Locate the cell with the specified text and output its (x, y) center coordinate. 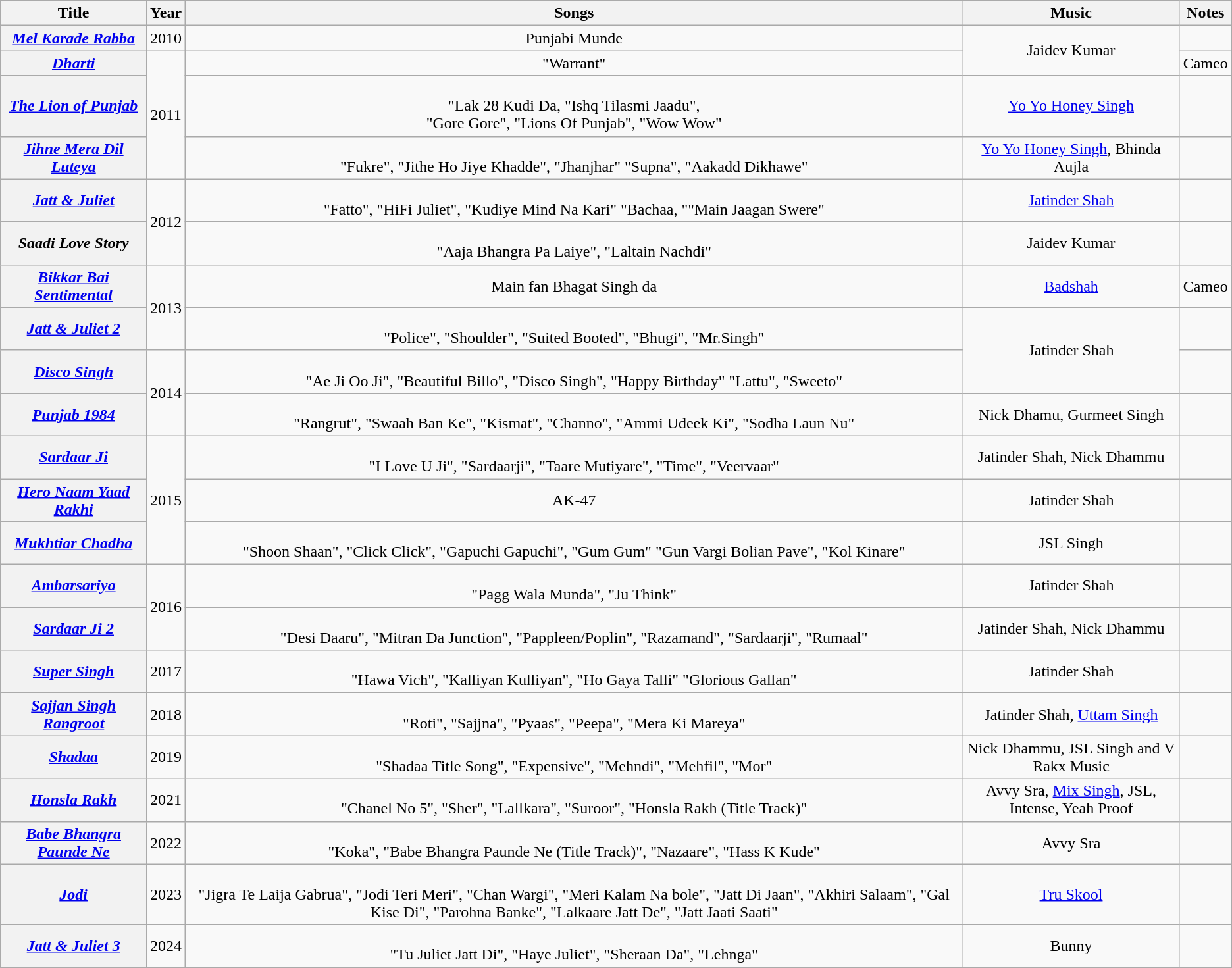
"Roti", "Sajjna", "Pyaas", "Peepa", "Mera Ki Mareya" (574, 715)
Babe Bhangra Paunde Ne (74, 842)
"Hawa Vich", "Kalliyan Kulliyan", "Ho Gaya Talli" "Glorious Gallan" (574, 671)
Mel Karade Rabba (74, 38)
Avvy Sra, Mix Singh, JSL, Intense, Yeah Proof (1071, 800)
Shadaa (74, 757)
Music (1071, 13)
Sardaar Ji 2 (74, 629)
Super Singh (74, 671)
Yo Yo Honey Singh (1071, 106)
"Aaja Bhangra Pa Laiye", "Laltain Nachdi" (574, 243)
"I Love U Ji", "Sardaarji", "Taare Mutiyare", "Time", "Veervaar" (574, 457)
Songs (574, 13)
2011 (166, 115)
Punjabi Munde (574, 38)
Sardaar Ji (74, 457)
The Lion of Punjab (74, 106)
"Ae Ji Oo Ji", "Beautiful Billo", "Disco Singh", "Happy Birthday" "Lattu", "Sweeto" (574, 371)
Badshah (1071, 286)
Avvy Sra (1071, 842)
2013 (166, 307)
Sajjan Singh Rangroot (74, 715)
2016 (166, 607)
2019 (166, 757)
Main fan Bhagat Singh da (574, 286)
AK-47 (574, 500)
Title (74, 13)
"Lak 28 Kudi Da, "Ishq Tilasmi Jaadu","Gore Gore", "Lions Of Punjab", "Wow Wow" (574, 106)
Yo Yo Honey Singh, Bhinda Aujla (1071, 158)
"Warrant" (574, 63)
Jatt & Juliet 3 (74, 946)
"Chanel No 5", "Sher", "Lallkara", "Suroor", "Honsla Rakh (Title Track)" (574, 800)
Bunny (1071, 946)
2021 (166, 800)
Jatt & Juliet 2 (74, 329)
Bikkar Bai Sentimental (74, 286)
Nick Dhammu, JSL Singh and V Rakx Music (1071, 757)
"Fatto", "HiFi Juliet", "Kudiye Mind Na Kari" "Bachaa, ""Main Jaagan Swere" (574, 200)
Honsla Rakh (74, 800)
JSL Singh (1071, 544)
Nick Dhamu, Gurmeet Singh (1071, 415)
2018 (166, 715)
"Pagg Wala Munda", "Ju Think" (574, 586)
Jodi (74, 894)
Jatt & Juliet (74, 200)
2014 (166, 393)
Mukhtiar Chadha (74, 544)
2010 (166, 38)
2024 (166, 946)
"Koka", "Babe Bhangra Paunde Ne (Title Track)", "Nazaare", "Hass K Kude" (574, 842)
2012 (166, 222)
Hero Naam Yaad Rakhi (74, 500)
Tru Skool (1071, 894)
Punjab 1984 (74, 415)
Ambarsariya (74, 586)
"Shoon Shaan", "Click Click", "Gapuchi Gapuchi", "Gum Gum" "Gun Vargi Bolian Pave", "Kol Kinare" (574, 544)
2015 (166, 500)
2022 (166, 842)
Saadi Love Story (74, 243)
"Fukre", "Jithe Ho Jiye Khadde", "Jhanjhar" "Supna", "Aakadd Dikhawe" (574, 158)
"Rangrut", "Swaah Ban Ke", "Kismat", "Channo", "Ammi Udeek Ki", "Sodha Laun Nu" (574, 415)
"Shadaa Title Song", "Expensive", "Mehndi", "Mehfil", "Mor" (574, 757)
"Tu Juliet Jatt Di", "Haye Juliet", "Sheraan Da", "Lehnga" (574, 946)
2017 (166, 671)
"Police", "Shoulder", "Suited Booted", "Bhugi", "Mr.Singh" (574, 329)
Jatinder Shah, Uttam Singh (1071, 715)
Year (166, 13)
Dharti (74, 63)
Notes (1206, 13)
2023 (166, 894)
Jihne Mera Dil Luteya (74, 158)
Disco Singh (74, 371)
"Desi Daaru", "Mitran Da Junction", "Pappleen/Poplin", "Razamand", "Sardaarji", "Rumaal" (574, 629)
